Identify which cell holds the provided text, then report its (X, Y) central coordinate. 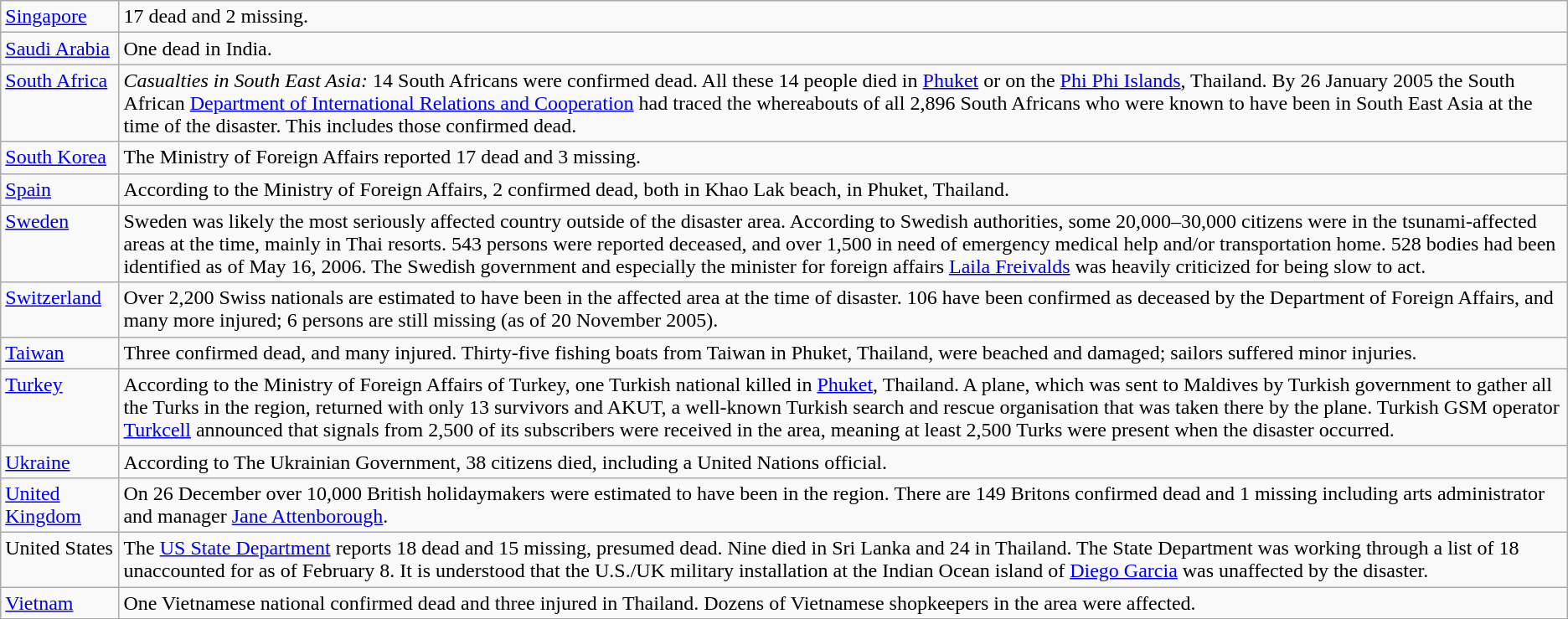
According to The Ukrainian Government, 38 citizens died, including a United Nations official. (843, 462)
United States (60, 560)
17 dead and 2 missing. (843, 17)
Taiwan (60, 353)
Ukraine (60, 462)
Spain (60, 189)
Vietnam (60, 602)
South Korea (60, 157)
Saudi Arabia (60, 49)
Singapore (60, 17)
Sweden (60, 244)
One dead in India. (843, 49)
Turkey (60, 407)
The Ministry of Foreign Affairs reported 17 dead and 3 missing. (843, 157)
One Vietnamese national confirmed dead and three injured in Thailand. Dozens of Vietnamese shopkeepers in the area were affected. (843, 602)
Switzerland (60, 310)
South Africa (60, 103)
United Kingdom (60, 504)
According to the Ministry of Foreign Affairs, 2 confirmed dead, both in Khao Lak beach, in Phuket, Thailand. (843, 189)
